Locate the cell with the specified text and output its (X, Y) center coordinate. 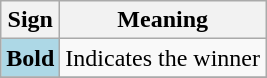
Sign (30, 20)
Bold (30, 58)
Indicates the winner (163, 58)
Meaning (163, 20)
